Scan for the cell matching the given text and deliver its (X, Y) coordinate at center. 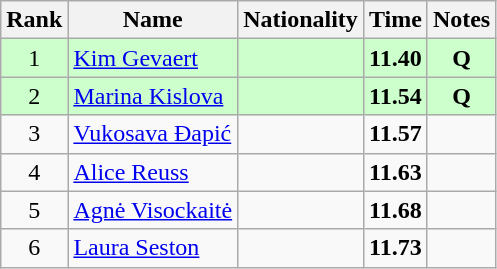
Name (153, 20)
11.73 (395, 248)
5 (34, 210)
Agnė Visockaitė (153, 210)
Laura Seston (153, 248)
6 (34, 248)
1 (34, 58)
11.57 (395, 134)
11.54 (395, 96)
11.40 (395, 58)
Kim Gevaert (153, 58)
2 (34, 96)
Nationality (301, 20)
3 (34, 134)
Notes (461, 20)
Alice Reuss (153, 172)
Time (395, 20)
11.63 (395, 172)
Marina Kislova (153, 96)
Rank (34, 20)
11.68 (395, 210)
4 (34, 172)
Vukosava Đapić (153, 134)
